Locate the cell with the specified text and output its (x, y) center coordinate. 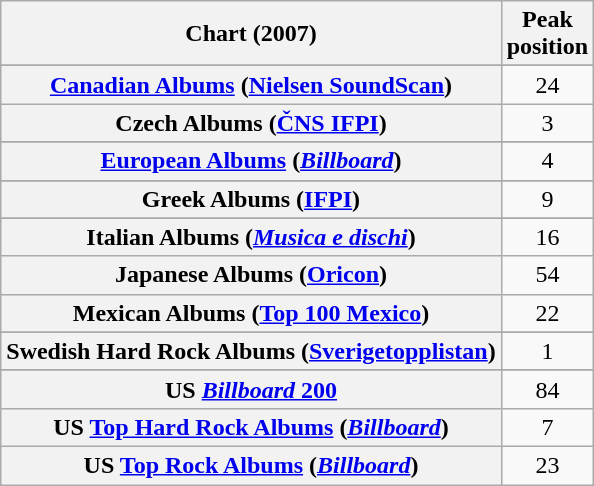
3 (547, 123)
22 (547, 313)
US Top Hard Rock Albums (Billboard) (251, 427)
84 (547, 389)
23 (547, 465)
Greek Albums (IFPI) (251, 199)
54 (547, 275)
Japanese Albums (Oricon) (251, 275)
Canadian Albums (Nielsen SoundScan) (251, 85)
9 (547, 199)
Czech Albums (ČNS IFPI) (251, 123)
4 (547, 161)
Peakposition (547, 34)
24 (547, 85)
US Billboard 200 (251, 389)
1 (547, 351)
Chart (2007) (251, 34)
Italian Albums (Musica e dischi) (251, 237)
Swedish Hard Rock Albums (Sverigetopplistan) (251, 351)
European Albums (Billboard) (251, 161)
Mexican Albums (Top 100 Mexico) (251, 313)
16 (547, 237)
7 (547, 427)
US Top Rock Albums (Billboard) (251, 465)
